From the cell containing the given text, extract its center point as [x, y] coordinate. 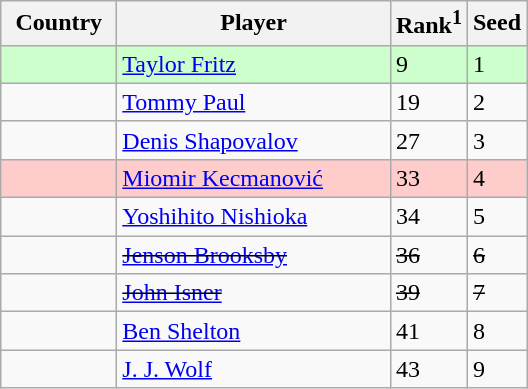
Tommy Paul [254, 102]
7 [496, 293]
John Isner [254, 293]
Rank1 [428, 24]
Yoshihito Nishioka [254, 217]
41 [428, 331]
4 [496, 178]
J. J. Wolf [254, 369]
Ben Shelton [254, 331]
1 [496, 64]
Taylor Fritz [254, 64]
34 [428, 217]
19 [428, 102]
3 [496, 140]
43 [428, 369]
Denis Shapovalov [254, 140]
Miomir Kecmanović [254, 178]
27 [428, 140]
6 [496, 255]
2 [496, 102]
36 [428, 255]
Jenson Brooksby [254, 255]
Seed [496, 24]
5 [496, 217]
Player [254, 24]
33 [428, 178]
8 [496, 331]
39 [428, 293]
Country [59, 24]
